Scan for the cell matching the given text and deliver its [X, Y] coordinate at center. 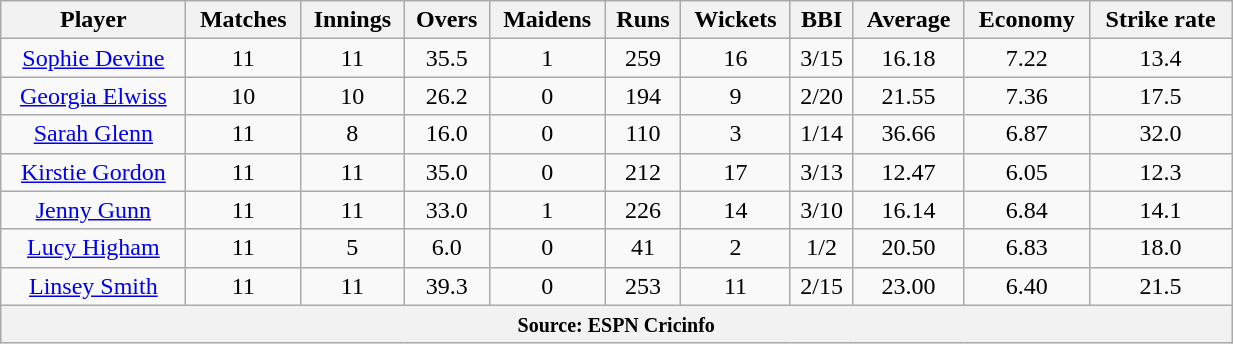
32.0 [1161, 134]
Economy [1027, 20]
212 [643, 172]
Linsey Smith [94, 286]
23.00 [908, 286]
6.84 [1027, 210]
18.0 [1161, 248]
21.5 [1161, 286]
7.22 [1027, 58]
Overs [446, 20]
Sophie Devine [94, 58]
6.87 [1027, 134]
3/13 [822, 172]
Lucy Higham [94, 248]
14 [736, 210]
Maidens [547, 20]
6.83 [1027, 248]
3/15 [822, 58]
26.2 [446, 96]
7.36 [1027, 96]
6.05 [1027, 172]
33.0 [446, 210]
Average [908, 20]
16.14 [908, 210]
36.66 [908, 134]
Source: ESPN Cricinfo [616, 324]
5 [353, 248]
194 [643, 96]
8 [353, 134]
6.40 [1027, 286]
Jenny Gunn [94, 210]
1/2 [822, 248]
2 [736, 248]
21.55 [908, 96]
41 [643, 248]
Player [94, 20]
6.0 [446, 248]
110 [643, 134]
3/10 [822, 210]
35.0 [446, 172]
39.3 [446, 286]
BBI [822, 20]
Kirstie Gordon [94, 172]
Runs [643, 20]
Matches [244, 20]
16.0 [446, 134]
13.4 [1161, 58]
Georgia Elwiss [94, 96]
226 [643, 210]
35.5 [446, 58]
259 [643, 58]
12.47 [908, 172]
12.3 [1161, 172]
Strike rate [1161, 20]
16.18 [908, 58]
9 [736, 96]
1/14 [822, 134]
2/20 [822, 96]
14.1 [1161, 210]
17 [736, 172]
16 [736, 58]
Wickets [736, 20]
Sarah Glenn [94, 134]
20.50 [908, 248]
3 [736, 134]
253 [643, 286]
2/15 [822, 286]
17.5 [1161, 96]
Innings [353, 20]
